Find where the given text appears and provide that cell's center as [X, Y] coordinate. 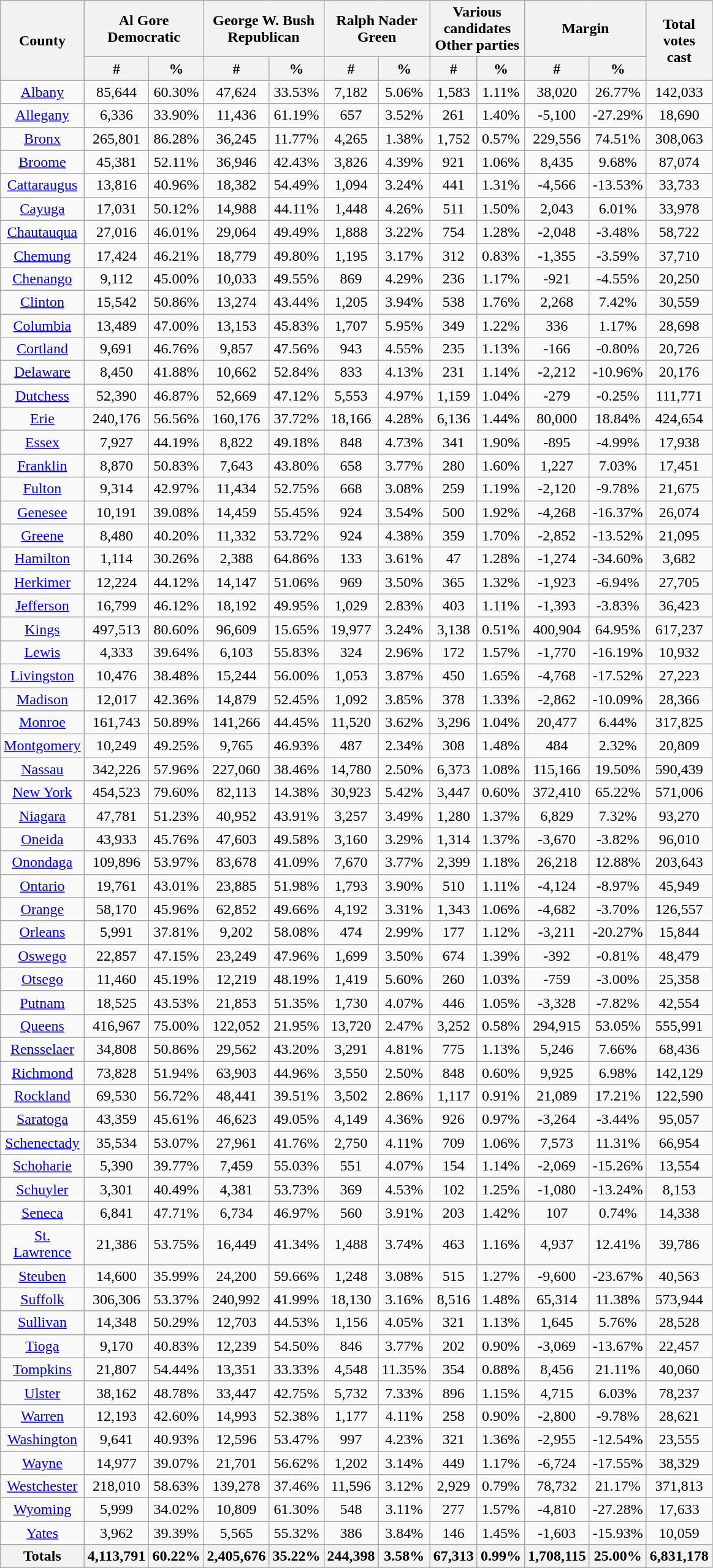
42.60% [177, 1416]
Hamilton [42, 559]
7,670 [351, 863]
22,457 [679, 1346]
39,786 [679, 1244]
3.16% [404, 1299]
244,398 [351, 1556]
23,555 [679, 1439]
20,250 [679, 279]
49.49% [297, 232]
3,138 [454, 629]
4.55% [404, 349]
359 [454, 536]
0.51% [500, 629]
52.11% [177, 162]
5.06% [404, 92]
1,708,115 [557, 1556]
43.20% [297, 1049]
45,381 [116, 162]
63,903 [237, 1073]
Yates [42, 1533]
52.84% [297, 372]
20,477 [557, 723]
9,202 [237, 932]
Ontario [42, 886]
-13.24% [618, 1189]
Al GoreDemocratic [143, 29]
-4.55% [618, 279]
35.22% [297, 1556]
1.27% [500, 1276]
12.41% [618, 1244]
46.76% [177, 349]
4,937 [557, 1244]
42.43% [297, 162]
1,707 [351, 326]
41.99% [297, 1299]
28,528 [679, 1323]
1.32% [500, 582]
235 [454, 349]
13,554 [679, 1166]
3,252 [454, 1026]
-0.80% [618, 349]
754 [454, 232]
38,020 [557, 92]
133 [351, 559]
47,781 [116, 816]
1.19% [500, 489]
13,351 [237, 1369]
9,925 [557, 1073]
775 [454, 1049]
21,701 [237, 1463]
3.84% [404, 1533]
-13.53% [618, 185]
1,227 [557, 466]
1.12% [500, 932]
1.16% [500, 1244]
Putnam [42, 1002]
7.32% [618, 816]
33,733 [679, 185]
Steuben [42, 1276]
463 [454, 1244]
65,314 [557, 1299]
0.74% [618, 1213]
27,223 [679, 675]
7,573 [557, 1143]
53.07% [177, 1143]
312 [454, 255]
12,219 [237, 979]
New York [42, 793]
Herkimer [42, 582]
-759 [557, 979]
16,449 [237, 1244]
21,089 [557, 1096]
424,654 [679, 419]
-20.27% [618, 932]
45.83% [297, 326]
27,705 [679, 582]
1,343 [454, 909]
-3.48% [618, 232]
2.96% [404, 652]
306,306 [116, 1299]
-4,810 [557, 1510]
49.05% [297, 1120]
14,338 [679, 1213]
-1,355 [557, 255]
-0.25% [618, 396]
14,780 [351, 769]
Kings [42, 629]
82,113 [237, 793]
227,060 [237, 769]
96,609 [237, 629]
45.61% [177, 1120]
St. Lawrence [42, 1244]
4.53% [404, 1189]
-895 [557, 442]
107 [557, 1213]
64.86% [297, 559]
5,732 [351, 1393]
42.75% [297, 1393]
11.35% [404, 1369]
58.63% [177, 1486]
Franklin [42, 466]
29,562 [237, 1049]
372,410 [557, 793]
3,447 [454, 793]
44.19% [177, 442]
47 [454, 559]
1.50% [500, 209]
33.90% [177, 115]
4,715 [557, 1393]
53.72% [297, 536]
1,314 [454, 839]
40,060 [679, 1369]
0.79% [500, 1486]
9,170 [116, 1346]
46.93% [297, 746]
Delaware [42, 372]
4.26% [404, 209]
13,153 [237, 326]
Oswego [42, 956]
8,480 [116, 536]
-1,393 [557, 605]
39.07% [177, 1463]
8,456 [557, 1369]
87,074 [679, 162]
14,600 [116, 1276]
9,112 [116, 279]
3.52% [404, 115]
Chenango [42, 279]
56.62% [297, 1463]
1,053 [351, 675]
668 [351, 489]
6,373 [454, 769]
1,488 [351, 1244]
1,159 [454, 396]
Niagara [42, 816]
78,237 [679, 1393]
56.72% [177, 1096]
3.94% [404, 302]
38.48% [177, 675]
-3.00% [618, 979]
-23.67% [618, 1276]
3,291 [351, 1049]
11,596 [351, 1486]
41.09% [297, 863]
2,399 [454, 863]
54.50% [297, 1346]
10,662 [237, 372]
259 [454, 489]
-1,603 [557, 1533]
-3,328 [557, 1002]
51.23% [177, 816]
8,516 [454, 1299]
Ulster [42, 1393]
46.97% [297, 1213]
47.96% [297, 956]
2,388 [237, 559]
102 [454, 1189]
Queens [42, 1026]
-10.09% [618, 699]
12,703 [237, 1323]
-15.93% [618, 1533]
-3.44% [618, 1120]
2,750 [351, 1143]
21,095 [679, 536]
6,831,178 [679, 1556]
Onondaga [42, 863]
46.87% [177, 396]
53.05% [618, 1026]
49.58% [297, 839]
202 [454, 1346]
41.34% [297, 1244]
1.42% [500, 1213]
161,743 [116, 723]
78,732 [557, 1486]
16,799 [116, 605]
37,710 [679, 255]
64.95% [618, 629]
46.21% [177, 255]
39.64% [177, 652]
40.49% [177, 1189]
9,857 [237, 349]
-27.28% [618, 1510]
55.32% [297, 1533]
-1,274 [557, 559]
1,177 [351, 1416]
9,765 [237, 746]
45.96% [177, 909]
997 [351, 1439]
52.75% [297, 489]
1.18% [500, 863]
6,136 [454, 419]
139,278 [237, 1486]
Cayuga [42, 209]
45.00% [177, 279]
40.93% [177, 1439]
Orleans [42, 932]
19.50% [618, 769]
-279 [557, 396]
14,459 [237, 512]
4,265 [351, 139]
23,249 [237, 956]
Margin [585, 29]
10,249 [116, 746]
37.81% [177, 932]
122,590 [679, 1096]
1.70% [500, 536]
3.22% [404, 232]
454,523 [116, 793]
-13.52% [618, 536]
43.53% [177, 1002]
14,348 [116, 1323]
0.57% [500, 139]
49.18% [297, 442]
-3.70% [618, 909]
378 [454, 699]
49.25% [177, 746]
8,435 [557, 162]
265,801 [116, 139]
6,103 [237, 652]
54.49% [297, 185]
7.33% [404, 1393]
25.00% [618, 1556]
26.77% [618, 92]
7.66% [618, 1049]
74.51% [618, 139]
30.26% [177, 559]
141,266 [237, 723]
18,130 [351, 1299]
24,200 [237, 1276]
5,246 [557, 1049]
18,779 [237, 255]
40.83% [177, 1346]
42.97% [177, 489]
617,237 [679, 629]
1,094 [351, 185]
11.31% [618, 1143]
5.76% [618, 1323]
39.77% [177, 1166]
Erie [42, 419]
47.12% [297, 396]
0.83% [500, 255]
833 [351, 372]
Westchester [42, 1486]
4,381 [237, 1189]
10,191 [116, 512]
5,553 [351, 396]
1.38% [404, 139]
4.38% [404, 536]
Total votes cast [679, 40]
-1,923 [557, 582]
449 [454, 1463]
Allegany [42, 115]
921 [454, 162]
-5,100 [557, 115]
1,752 [454, 139]
-27.29% [618, 115]
56.56% [177, 419]
39.08% [177, 512]
2.86% [404, 1096]
386 [351, 1533]
Rensselaer [42, 1049]
218,010 [116, 1486]
240,176 [116, 419]
8,822 [237, 442]
50.12% [177, 209]
261 [454, 115]
6,336 [116, 115]
-15.26% [618, 1166]
926 [454, 1120]
28,698 [679, 326]
53.97% [177, 863]
28,621 [679, 1416]
240,992 [237, 1299]
38,162 [116, 1393]
3.49% [404, 816]
487 [351, 746]
Greene [42, 536]
53.37% [177, 1299]
39.39% [177, 1533]
33.53% [297, 92]
Columbia [42, 326]
58,170 [116, 909]
-2,852 [557, 536]
0.97% [500, 1120]
33.33% [297, 1369]
20,809 [679, 746]
3.29% [404, 839]
-17.55% [618, 1463]
13,274 [237, 302]
14,993 [237, 1416]
4.73% [404, 442]
53.75% [177, 1244]
36,245 [237, 139]
551 [351, 1166]
6,829 [557, 816]
44.96% [297, 1073]
203,643 [679, 863]
51.06% [297, 582]
2,043 [557, 209]
27,016 [116, 232]
Fulton [42, 489]
27,961 [237, 1143]
111,771 [679, 396]
11,434 [237, 489]
1.08% [500, 769]
Chemung [42, 255]
18,192 [237, 605]
21,386 [116, 1244]
6,841 [116, 1213]
7,182 [351, 92]
11,436 [237, 115]
53.73% [297, 1189]
43,359 [116, 1120]
122,052 [237, 1026]
Warren [42, 1416]
-16.37% [618, 512]
500 [454, 512]
2,929 [454, 1486]
Orange [42, 909]
49.66% [297, 909]
1.36% [500, 1439]
9,691 [116, 349]
51.35% [297, 1002]
4,548 [351, 1369]
657 [351, 115]
Monroe [42, 723]
10,059 [679, 1533]
4.23% [404, 1439]
484 [557, 746]
85,644 [116, 92]
6,734 [237, 1213]
13,489 [116, 326]
-6,724 [557, 1463]
57.96% [177, 769]
80,000 [557, 419]
658 [351, 466]
203 [454, 1213]
6.03% [618, 1393]
-3.59% [618, 255]
Clinton [42, 302]
Sullivan [42, 1323]
41.76% [297, 1143]
Albany [42, 92]
36,946 [237, 162]
44.12% [177, 582]
Jefferson [42, 605]
231 [454, 372]
9.68% [618, 162]
-12.54% [618, 1439]
4,192 [351, 909]
2.32% [618, 746]
474 [351, 932]
403 [454, 605]
Broome [42, 162]
7.42% [618, 302]
20,176 [679, 372]
11,332 [237, 536]
5,390 [116, 1166]
12,017 [116, 699]
590,439 [679, 769]
510 [454, 886]
1.03% [500, 979]
21.11% [618, 1369]
9,641 [116, 1439]
Tompkins [42, 1369]
515 [454, 1276]
Montgomery [42, 746]
146 [454, 1533]
-4,768 [557, 675]
10,809 [237, 1510]
Seneca [42, 1213]
0.88% [500, 1369]
52,669 [237, 396]
19,761 [116, 886]
60.30% [177, 92]
47,603 [237, 839]
3.74% [404, 1244]
47,624 [237, 92]
1,205 [351, 302]
39.51% [297, 1096]
1,202 [351, 1463]
3.90% [404, 886]
142,129 [679, 1073]
1.65% [500, 675]
229,556 [557, 139]
County [42, 40]
51.98% [297, 886]
-4.99% [618, 442]
17,451 [679, 466]
48,441 [237, 1096]
65.22% [618, 793]
73,828 [116, 1073]
17,424 [116, 255]
160,176 [237, 419]
79.60% [177, 793]
1,448 [351, 209]
5,565 [237, 1533]
21,853 [237, 1002]
3,550 [351, 1073]
52.38% [297, 1416]
3,962 [116, 1533]
2,268 [557, 302]
43.80% [297, 466]
1.76% [500, 302]
-9,600 [557, 1276]
1.31% [500, 185]
40.20% [177, 536]
497,513 [116, 629]
2.47% [404, 1026]
8,450 [116, 372]
1.05% [500, 1002]
-3,211 [557, 932]
10,932 [679, 652]
846 [351, 1346]
896 [454, 1393]
18.84% [618, 419]
12,224 [116, 582]
15,542 [116, 302]
36,423 [679, 605]
34.02% [177, 1510]
45,949 [679, 886]
-2,212 [557, 372]
538 [454, 302]
0.99% [500, 1556]
1.40% [500, 115]
1.90% [500, 442]
13,816 [116, 185]
12,193 [116, 1416]
37.46% [297, 1486]
Otsego [42, 979]
13,720 [351, 1026]
1.45% [500, 1533]
83,678 [237, 863]
1,280 [454, 816]
38.46% [297, 769]
1,730 [351, 1002]
George W. BushRepublican [264, 29]
3,296 [454, 723]
45.19% [177, 979]
11,520 [351, 723]
20,726 [679, 349]
60.22% [177, 1556]
47.00% [177, 326]
2.99% [404, 932]
-17.52% [618, 675]
52.45% [297, 699]
0.91% [500, 1096]
3,257 [351, 816]
12.88% [618, 863]
7,927 [116, 442]
3.58% [404, 1556]
Chautauqua [42, 232]
4.29% [404, 279]
40.96% [177, 185]
441 [454, 185]
308 [454, 746]
3.14% [404, 1463]
44.11% [297, 209]
49.80% [297, 255]
8,870 [116, 466]
11.38% [618, 1299]
7,643 [237, 466]
4.39% [404, 162]
-3,670 [557, 839]
4,113,791 [116, 1556]
1.60% [500, 466]
-34.60% [618, 559]
Tioga [42, 1346]
6.98% [618, 1073]
1.25% [500, 1189]
3.11% [404, 1510]
9,314 [116, 489]
1,195 [351, 255]
56.00% [297, 675]
10,033 [237, 279]
1,645 [557, 1323]
18,525 [116, 1002]
-3.82% [618, 839]
15.65% [297, 629]
Nassau [42, 769]
3.12% [404, 1486]
67,313 [454, 1556]
Wayne [42, 1463]
46.01% [177, 232]
43.91% [297, 816]
1.92% [500, 512]
3,502 [351, 1096]
3,160 [351, 839]
14,879 [237, 699]
23,885 [237, 886]
41.88% [177, 372]
68,436 [679, 1049]
Washington [42, 1439]
5,991 [116, 932]
1,888 [351, 232]
93,270 [679, 816]
511 [454, 209]
172 [454, 652]
1,419 [351, 979]
55.83% [297, 652]
1.44% [500, 419]
14.38% [297, 793]
109,896 [116, 863]
-921 [557, 279]
33,447 [237, 1393]
6.01% [618, 209]
26,074 [679, 512]
55.03% [297, 1166]
-3,069 [557, 1346]
43,933 [116, 839]
14,977 [116, 1463]
969 [351, 582]
3.61% [404, 559]
1,092 [351, 699]
7,459 [237, 1166]
-3.83% [618, 605]
50.89% [177, 723]
12,239 [237, 1346]
-4,566 [557, 185]
280 [454, 466]
Dutchess [42, 396]
Various candidatesOther parties [477, 29]
Lewis [42, 652]
365 [454, 582]
48.19% [297, 979]
Madison [42, 699]
943 [351, 349]
-2,955 [557, 1439]
-1,080 [557, 1189]
11.77% [297, 139]
86.28% [177, 139]
5.60% [404, 979]
29,064 [237, 232]
17,633 [679, 1510]
58.08% [297, 932]
Essex [42, 442]
Saratoga [42, 1120]
-7.82% [618, 1002]
30,923 [351, 793]
38,329 [679, 1463]
2,405,676 [237, 1556]
-2,800 [557, 1416]
1.15% [500, 1393]
674 [454, 956]
3,826 [351, 162]
3.62% [404, 723]
14,988 [237, 209]
Bronx [42, 139]
25,358 [679, 979]
50.83% [177, 466]
3.87% [404, 675]
2.83% [404, 605]
1.39% [500, 956]
47.56% [297, 349]
66,954 [679, 1143]
277 [454, 1510]
1,248 [351, 1276]
40,563 [679, 1276]
69,530 [116, 1096]
33,978 [679, 209]
43.44% [297, 302]
1,583 [454, 92]
42.36% [177, 699]
308,063 [679, 139]
21,675 [679, 489]
142,033 [679, 92]
-392 [557, 956]
-13.67% [618, 1346]
17.21% [618, 1096]
61.19% [297, 115]
4,149 [351, 1120]
154 [454, 1166]
46.12% [177, 605]
52,390 [116, 396]
26,218 [557, 863]
-2,069 [557, 1166]
-10.96% [618, 372]
1,793 [351, 886]
Genesee [42, 512]
59.66% [297, 1276]
324 [351, 652]
75.00% [177, 1026]
Totals [42, 1556]
336 [557, 326]
342,226 [116, 769]
44.45% [297, 723]
95,057 [679, 1120]
571,006 [679, 793]
-2,048 [557, 232]
45.76% [177, 839]
5.42% [404, 793]
294,915 [557, 1026]
49.95% [297, 605]
21.17% [618, 1486]
18,166 [351, 419]
12,596 [237, 1439]
4,333 [116, 652]
560 [351, 1213]
-8.97% [618, 886]
49.55% [297, 279]
30,559 [679, 302]
35,534 [116, 1143]
-3,264 [557, 1120]
4.05% [404, 1323]
371,813 [679, 1486]
2.34% [404, 746]
3,301 [116, 1189]
17,031 [116, 209]
1,029 [351, 605]
-0.81% [618, 956]
-16.19% [618, 652]
555,991 [679, 1026]
3.85% [404, 699]
44.53% [297, 1323]
177 [454, 932]
11,460 [116, 979]
236 [454, 279]
126,557 [679, 909]
260 [454, 979]
3.54% [404, 512]
3,682 [679, 559]
43.01% [177, 886]
19,977 [351, 629]
258 [454, 1416]
10,476 [116, 675]
416,967 [116, 1026]
Cattaraugus [42, 185]
17,938 [679, 442]
18,690 [679, 115]
354 [454, 1369]
Schenectady [42, 1143]
14,147 [237, 582]
369 [351, 1189]
58,722 [679, 232]
21.95% [297, 1026]
-4,268 [557, 512]
Schuyler [42, 1189]
-6.94% [618, 582]
3.91% [404, 1213]
3.31% [404, 909]
317,825 [679, 723]
4.36% [404, 1120]
96,010 [679, 839]
15,844 [679, 932]
47.15% [177, 956]
Suffolk [42, 1299]
42,554 [679, 1002]
22,857 [116, 956]
8,153 [679, 1189]
-2,120 [557, 489]
46,623 [237, 1120]
Cortland [42, 349]
Schoharie [42, 1166]
Oneida [42, 839]
35.99% [177, 1276]
1,114 [116, 559]
54.44% [177, 1369]
446 [454, 1002]
400,904 [557, 629]
1,156 [351, 1323]
450 [454, 675]
4.28% [404, 419]
Livingston [42, 675]
61.30% [297, 1510]
-4,682 [557, 909]
50.29% [177, 1323]
0.58% [500, 1026]
548 [351, 1510]
4.13% [404, 372]
-1,770 [557, 652]
-2,862 [557, 699]
6.44% [618, 723]
4.97% [404, 396]
-166 [557, 349]
1,117 [454, 1096]
37.72% [297, 419]
51.94% [177, 1073]
21,807 [116, 1369]
55.45% [297, 512]
-4,124 [557, 886]
7.03% [618, 466]
5,999 [116, 1510]
Richmond [42, 1073]
48.78% [177, 1393]
341 [454, 442]
53.47% [297, 1439]
80.60% [177, 629]
573,944 [679, 1299]
18,382 [237, 185]
709 [454, 1143]
5.95% [404, 326]
1,699 [351, 956]
28,366 [679, 699]
115,166 [557, 769]
Rockland [42, 1096]
1.33% [500, 699]
15,244 [237, 675]
34,808 [116, 1049]
4.81% [404, 1049]
47.71% [177, 1213]
3.17% [404, 255]
349 [454, 326]
1.22% [500, 326]
Wyoming [42, 1510]
48,479 [679, 956]
Ralph NaderGreen [376, 29]
40,952 [237, 816]
62,852 [237, 909]
869 [351, 279]
